Output the [x, y] coordinate of the center of the cell containing the given text.  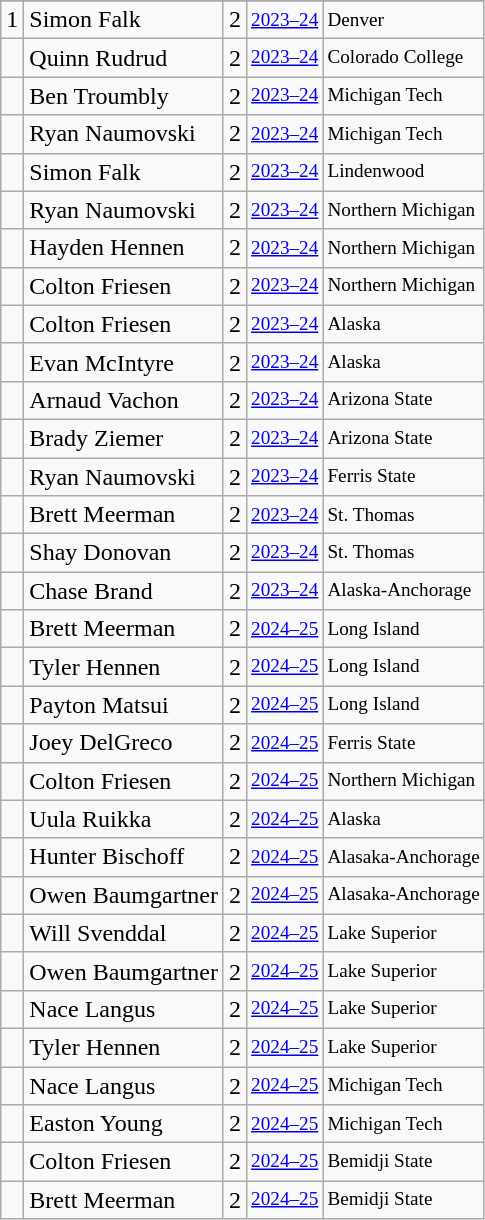
Alaska-Anchorage [404, 591]
Hunter Bischoff [124, 857]
Chase Brand [124, 591]
Joey DelGreco [124, 743]
Hayden Hennen [124, 248]
Quinn Rudrud [124, 58]
Uula Ruikka [124, 819]
Will Svenddal [124, 933]
Evan McIntyre [124, 362]
Arnaud Vachon [124, 400]
Denver [404, 20]
Ben Troumbly [124, 96]
Lindenwood [404, 172]
Easton Young [124, 1124]
Brady Ziemer [124, 438]
Payton Matsui [124, 705]
Colorado College [404, 58]
Shay Donovan [124, 553]
1 [12, 20]
